Determine the (X, Y) coordinate at the center of the cell enclosing the given text.  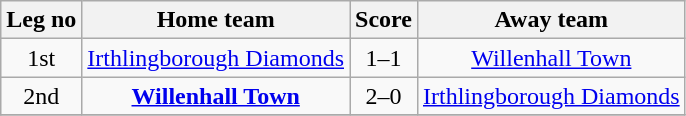
Away team (551, 20)
2–0 (384, 96)
1st (42, 58)
Home team (216, 20)
Leg no (42, 20)
Score (384, 20)
2nd (42, 96)
1–1 (384, 58)
